Find where the given text appears and provide that cell's center as [X, Y] coordinate. 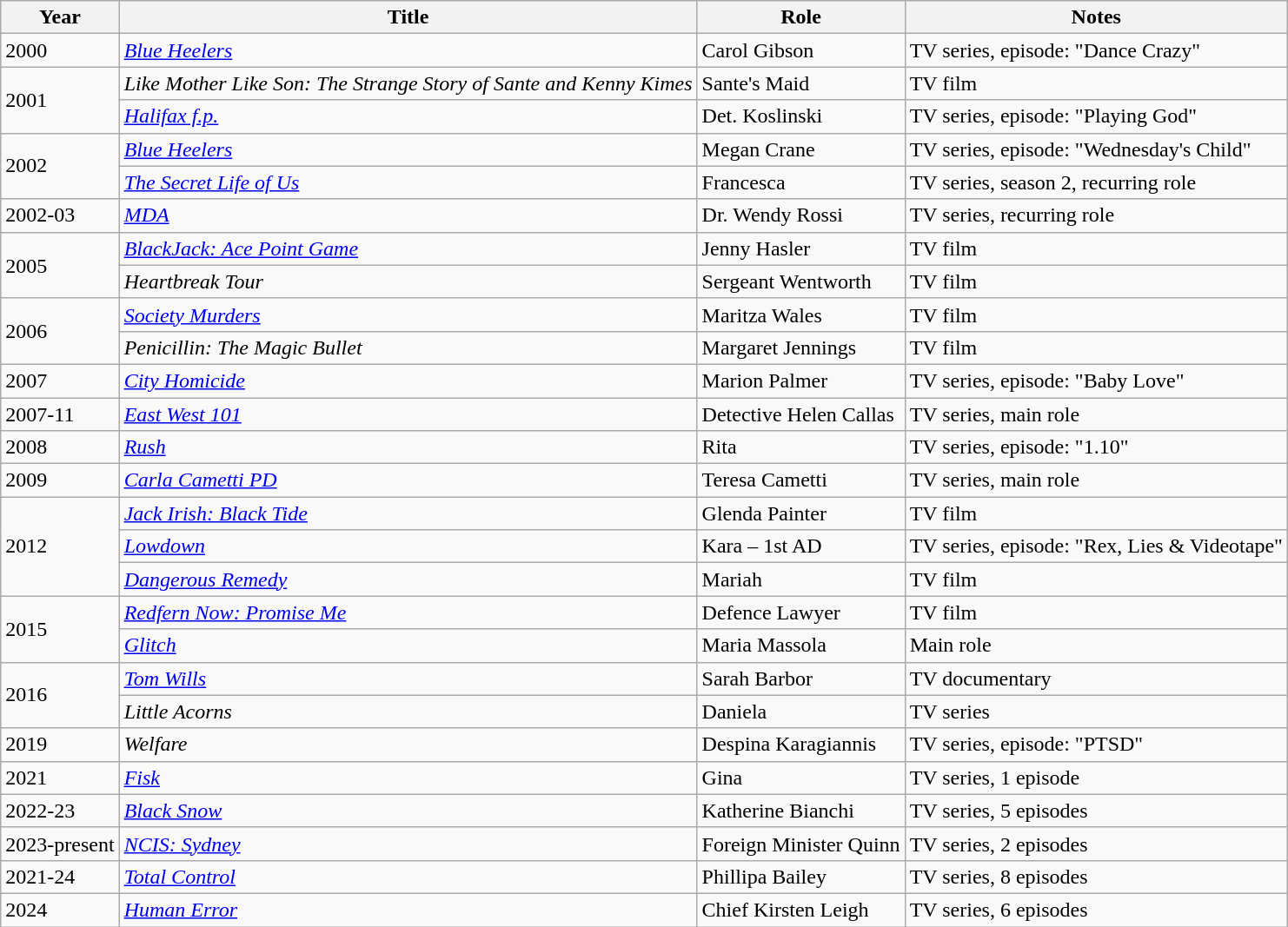
Sergeant Wentworth [801, 281]
TV series, 5 episodes [1096, 811]
Margaret Jennings [801, 348]
2009 [60, 480]
East West 101 [408, 414]
TV series, episode: "1.10" [1096, 447]
Daniela [801, 712]
Dr. Wendy Rossi [801, 215]
Notes [1096, 17]
TV series, 1 episode [1096, 778]
TV series, episode: "Playing God" [1096, 116]
Redfern Now: Promise Me [408, 612]
Glenda Painter [801, 513]
Rita [801, 447]
2007 [60, 381]
TV series, episode: "Dance Crazy" [1096, 50]
Dangerous Remedy [408, 579]
Detective Helen Callas [801, 414]
Fisk [408, 778]
2002-03 [60, 215]
Rush [408, 447]
Gina [801, 778]
2019 [60, 745]
TV series, episode: "Baby Love" [1096, 381]
TV series, episode: "Wednesday's Child" [1096, 149]
Sante's Maid [801, 83]
Lowdown [408, 546]
Like Mother Like Son: The Strange Story of Sante and Kenny Kimes [408, 83]
Katherine Bianchi [801, 811]
NCIS: Sydney [408, 844]
2007-11 [60, 414]
Teresa Cametti [801, 480]
Year [60, 17]
2023-present [60, 844]
2002 [60, 166]
2021 [60, 778]
TV series, recurring role [1096, 215]
Role [801, 17]
TV series, 8 episodes [1096, 877]
2021-24 [60, 877]
Glitch [408, 646]
TV series, episode: "PTSD" [1096, 745]
Title [408, 17]
Carla Cametti PD [408, 480]
Total Control [408, 877]
Francesca [801, 182]
Penicillin: The Magic Bullet [408, 348]
Tom Wills [408, 679]
Mariah [801, 579]
Little Acorns [408, 712]
Heartbreak Tour [408, 281]
2001 [60, 100]
Carol Gibson [801, 50]
Megan Crane [801, 149]
Halifax f.p. [408, 116]
TV documentary [1096, 679]
Despina Karagiannis [801, 745]
The Secret Life of Us [408, 182]
TV series, season 2, recurring role [1096, 182]
Black Snow [408, 811]
Marion Palmer [801, 381]
City Homicide [408, 381]
Det. Koslinski [801, 116]
Main role [1096, 646]
2024 [60, 910]
BlackJack: Ace Point Game [408, 248]
TV series, 6 episodes [1096, 910]
Sarah Barbor [801, 679]
2016 [60, 695]
Jenny Hasler [801, 248]
2005 [60, 265]
Welfare [408, 745]
2022-23 [60, 811]
Foreign Minister Quinn [801, 844]
TV series [1096, 712]
Jack Irish: Black Tide [408, 513]
Defence Lawyer [801, 612]
Kara – 1st AD [801, 546]
MDA [408, 215]
2006 [60, 331]
Maritza Wales [801, 315]
2012 [60, 546]
TV series, episode: "Rex, Lies & Videotape" [1096, 546]
Society Murders [408, 315]
TV series, 2 episodes [1096, 844]
Human Error [408, 910]
2008 [60, 447]
Phillipa Bailey [801, 877]
2000 [60, 50]
Maria Massola [801, 646]
Chief Kirsten Leigh [801, 910]
2015 [60, 629]
